Find where the given text appears and provide that cell's center as [x, y] coordinate. 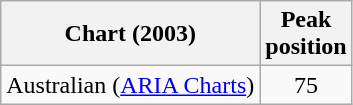
Australian (ARIA Charts) [130, 85]
75 [306, 85]
Peakposition [306, 34]
Chart (2003) [130, 34]
